Find where the given text appears and provide that cell's center as [X, Y] coordinate. 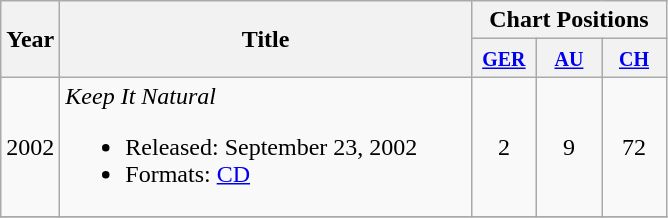
AU [568, 58]
GER [504, 58]
CH [634, 58]
Keep It NaturalReleased: September 23, 2002Formats: CD [266, 147]
9 [568, 147]
Title [266, 39]
Year [30, 39]
2002 [30, 147]
2 [504, 147]
72 [634, 147]
Chart Positions [568, 20]
